Return the (x, y) coordinate for the center point of the cell that contains the specified text.  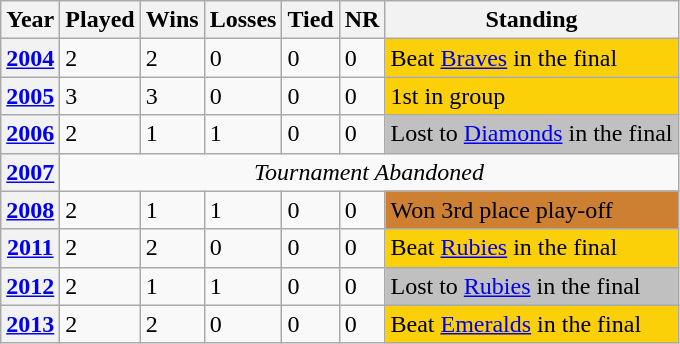
NR (362, 20)
2006 (30, 134)
Beat Emeralds in the final (532, 324)
Year (30, 20)
Tied (310, 20)
Lost to Rubies in the final (532, 286)
2004 (30, 58)
Wins (172, 20)
2005 (30, 96)
Won 3rd place play-off (532, 210)
Beat Braves in the final (532, 58)
Lost to Diamonds in the final (532, 134)
Tournament Abandoned (369, 172)
Played (100, 20)
2011 (30, 248)
2007 (30, 172)
2008 (30, 210)
Standing (532, 20)
2013 (30, 324)
2012 (30, 286)
1st in group (532, 96)
Losses (243, 20)
Beat Rubies in the final (532, 248)
